Identify which cell holds the provided text, then report its (x, y) central coordinate. 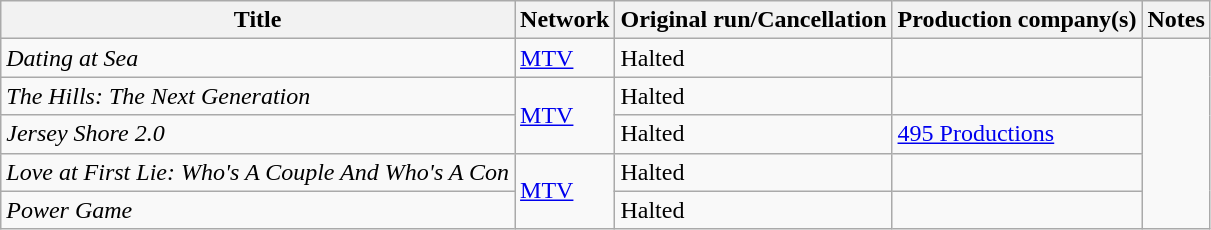
The Hills: The Next Generation (258, 96)
Title (258, 20)
495 Productions (1017, 134)
Notes (1176, 20)
Jersey Shore 2.0 (258, 134)
Production company(s) (1017, 20)
Network (565, 20)
Power Game (258, 210)
Original run/Cancellation (754, 20)
Dating at Sea (258, 58)
Love at First Lie: Who's A Couple And Who's A Con (258, 172)
